Identify which cell holds the provided text, then report its [X, Y] central coordinate. 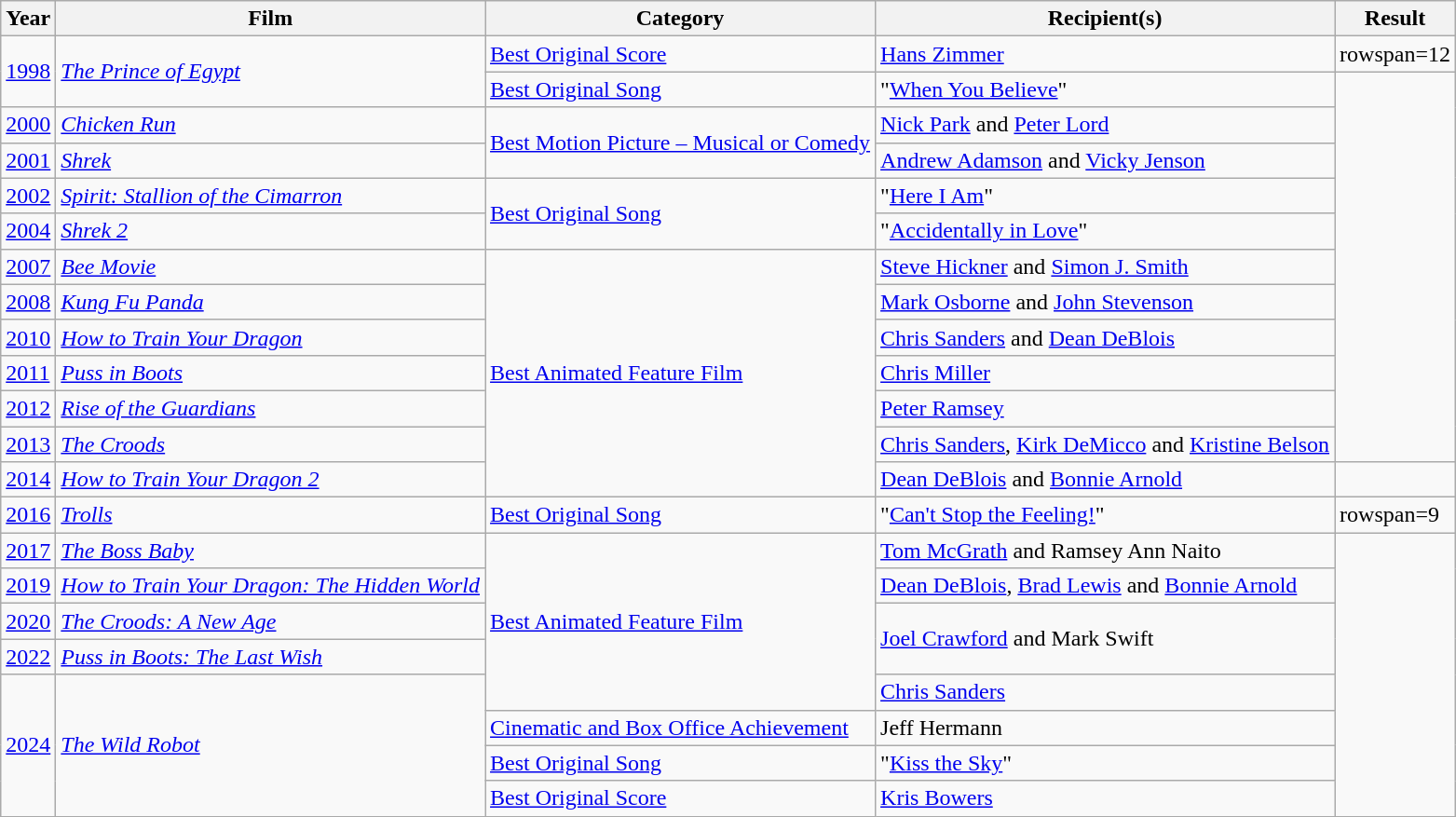
Andrew Adamson and Vicky Jenson [1105, 160]
2002 [28, 196]
"Can't Stop the Feeling!" [1105, 515]
2000 [28, 125]
Joel Crawford and Mark Swift [1105, 639]
The Boss Baby [270, 551]
Chris Sanders [1105, 692]
Chris Sanders, Kirk DeMicco and Kristine Belson [1105, 444]
Spirit: Stallion of the Cimarron [270, 196]
Shrek 2 [270, 231]
Best Motion Picture – Musical or Comedy [680, 143]
"When You Believe" [1105, 89]
Steve Hickner and Simon J. Smith [1105, 266]
1998 [28, 72]
Chris Miller [1105, 373]
"Kiss the Sky" [1105, 763]
2024 [28, 745]
Film [270, 19]
Nick Park and Peter Lord [1105, 125]
Kris Bowers [1105, 798]
2011 [28, 373]
Peter Ramsey [1105, 408]
Chris Sanders and Dean DeBlois [1105, 337]
The Wild Robot [270, 745]
2016 [28, 515]
Year [28, 19]
Jeff Hermann [1105, 728]
The Croods: A New Age [270, 621]
Rise of the Guardians [270, 408]
Hans Zimmer [1105, 54]
2010 [28, 337]
"Here I Am" [1105, 196]
Tom McGrath and Ramsey Ann Naito [1105, 551]
The Croods [270, 444]
Shrek [270, 160]
2004 [28, 231]
The Prince of Egypt [270, 72]
2001 [28, 160]
Kung Fu Panda [270, 302]
How to Train Your Dragon [270, 337]
2022 [28, 657]
Category [680, 19]
2013 [28, 444]
2007 [28, 266]
2019 [28, 586]
How to Train Your Dragon 2 [270, 480]
Chicken Run [270, 125]
Mark Osborne and John Stevenson [1105, 302]
Recipient(s) [1105, 19]
2020 [28, 621]
2008 [28, 302]
Dean DeBlois and Bonnie Arnold [1105, 480]
Puss in Boots [270, 373]
"Accidentally in Love" [1105, 231]
Bee Movie [270, 266]
Trolls [270, 515]
How to Train Your Dragon: The Hidden World [270, 586]
2014 [28, 480]
rowspan=12 [1395, 54]
2017 [28, 551]
Result [1395, 19]
Cinematic and Box Office Achievement [680, 728]
Dean DeBlois, Brad Lewis and Bonnie Arnold [1105, 586]
rowspan=9 [1395, 515]
2012 [28, 408]
Puss in Boots: The Last Wish [270, 657]
